Extract the (X, Y) coordinate from the center of the cell holding the provided text.  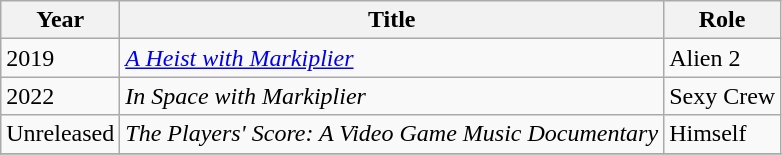
Year (60, 20)
Unreleased (60, 134)
Role (722, 20)
Alien 2 (722, 58)
2019 (60, 58)
The Players' Score: A Video Game Music Documentary (392, 134)
Himself (722, 134)
Title (392, 20)
Sexy Crew (722, 96)
In Space with Markiplier (392, 96)
A Heist with Markiplier (392, 58)
2022 (60, 96)
